Pinpoint the cell where the given text exists, returning its (X, Y) midpoint coordinate. 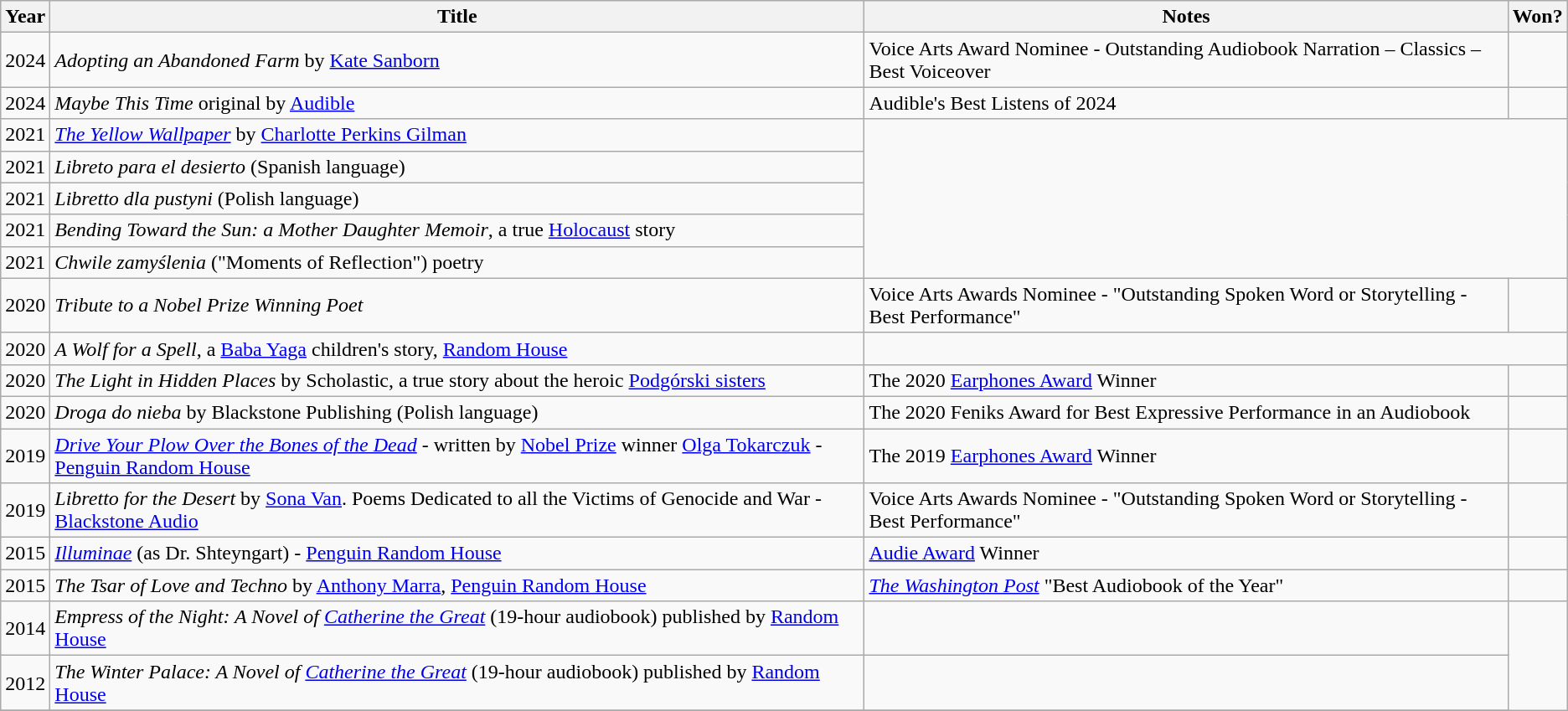
The Light in Hidden Places by Scholastic, a true story about the heroic Podgórski sisters (457, 380)
Title (457, 17)
Libreto para el desierto (Spanish language) (457, 167)
A Wolf for a Spell, a Baba Yaga children's story, Random House (457, 348)
Libretto dla pustyni (Polish language) (457, 198)
The Winter Palace: A Novel of Catherine the Great (19-hour audiobook) published by Random House (457, 683)
The 2020 Feniks Award for Best Expressive Performance in an Audiobook (1186, 412)
Notes (1186, 17)
The 2020 Earphones Award Winner (1186, 380)
Won? (1538, 17)
Audie Award Winner (1186, 554)
2014 (25, 628)
Adopting an Abandoned Farm by Kate Sanborn (457, 60)
Year (25, 17)
Bending Toward the Sun: a Mother Daughter Memoir, a true Holocaust story (457, 230)
Maybe This Time original by Audible (457, 103)
Tribute to a Nobel Prize Winning Poet (457, 305)
Illuminae (as Dr. Shteyngart) - Penguin Random House (457, 554)
Audible's Best Listens of 2024 (1186, 103)
The Washington Post "Best Audiobook of the Year" (1186, 585)
2012 (25, 683)
The 2019 Earphones Award Winner (1186, 456)
Drive Your Plow Over the Bones of the Dead - written by Nobel Prize winner Olga Tokarczuk - Penguin Random House (457, 456)
The Tsar of Love and Techno by Anthony Marra, Penguin Random House (457, 585)
Empress of the Night: A Novel of Catherine the Great (19-hour audiobook) published by Random House (457, 628)
Voice Arts Award Nominee - Outstanding Audiobook Narration – Classics – Best Voiceover (1186, 60)
Chwile zamyślenia ("Moments of Reflection") poetry (457, 262)
Libretto for the Desert by Sona Van. Poems Dedicated to all the Victims of Genocide and War - Blackstone Audio (457, 511)
The Yellow Wallpaper by Charlotte Perkins Gilman (457, 135)
Droga do nieba by Blackstone Publishing (Polish language) (457, 412)
